Search for the cell housing the specified text and yield its (x, y) center coordinate. 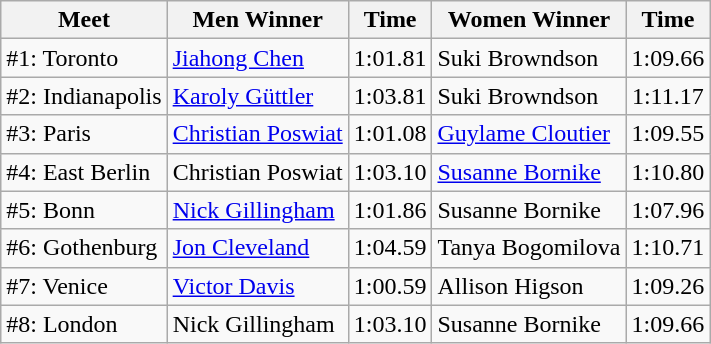
Allison Higson (529, 286)
1:07.96 (668, 210)
1:09.55 (668, 134)
1:03.81 (390, 96)
#1: Toronto (84, 58)
Women Winner (529, 20)
1:01.86 (390, 210)
#4: East Berlin (84, 172)
1:11.17 (668, 96)
Tanya Bogomilova (529, 248)
Meet (84, 20)
#5: Bonn (84, 210)
1:10.80 (668, 172)
Jiahong Chen (258, 58)
1:01.08 (390, 134)
Karoly Güttler (258, 96)
Guylame Cloutier (529, 134)
1:01.81 (390, 58)
#8: London (84, 324)
Victor Davis (258, 286)
1:04.59 (390, 248)
1:10.71 (668, 248)
#6: Gothenburg (84, 248)
1:09.26 (668, 286)
1:00.59 (390, 286)
#7: Venice (84, 286)
#2: Indianapolis (84, 96)
#3: Paris (84, 134)
Men Winner (258, 20)
Jon Cleveland (258, 248)
